From the cell containing the given text, extract its center point as [X, Y] coordinate. 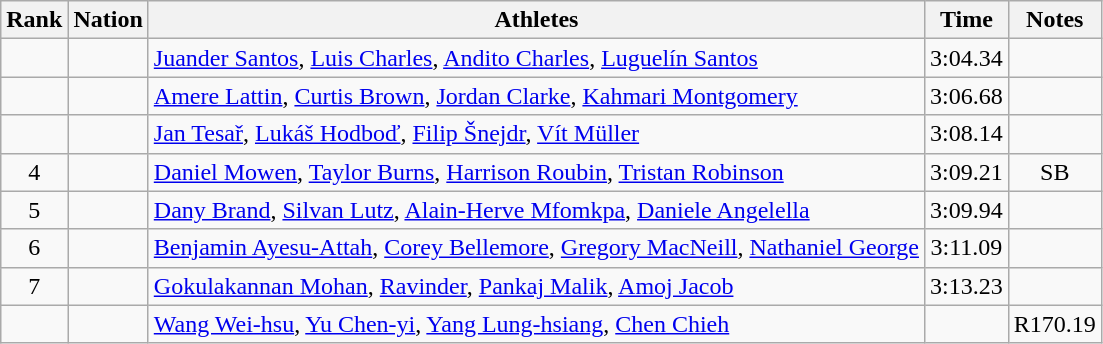
4 [34, 172]
5 [34, 210]
R170.19 [1054, 324]
Juander Santos, Luis Charles, Andito Charles, Luguelín Santos [536, 58]
Athletes [536, 20]
Time [966, 20]
Notes [1054, 20]
3:11.09 [966, 248]
Benjamin Ayesu-Attah, Corey Bellemore, Gregory MacNeill, Nathaniel George [536, 248]
Gokulakannan Mohan, Ravinder, Pankaj Malik, Amoj Jacob [536, 286]
Rank [34, 20]
SB [1054, 172]
3:04.34 [966, 58]
Dany Brand, Silvan Lutz, Alain-Herve Mfomkpa, Daniele Angelella [536, 210]
6 [34, 248]
Jan Tesař, Lukáš Hodboď, Filip Šnejdr, Vít Müller [536, 134]
3:13.23 [966, 286]
3:06.68 [966, 96]
7 [34, 286]
3:08.14 [966, 134]
Nation [108, 20]
3:09.94 [966, 210]
Amere Lattin, Curtis Brown, Jordan Clarke, Kahmari Montgomery [536, 96]
3:09.21 [966, 172]
Daniel Mowen, Taylor Burns, Harrison Roubin, Tristan Robinson [536, 172]
Wang Wei-hsu, Yu Chen-yi, Yang Lung-hsiang, Chen Chieh [536, 324]
